Find where the given text appears and provide that cell's center as [X, Y] coordinate. 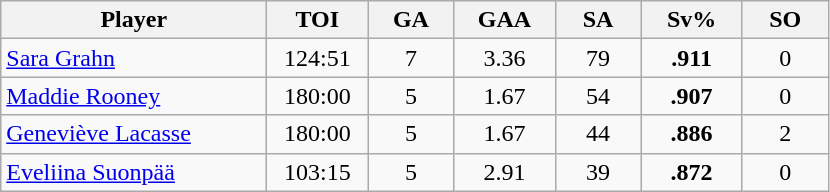
Sv% [692, 20]
.886 [692, 134]
Geneviève Lacasse [134, 134]
Player [134, 20]
SO [785, 20]
103:15 [318, 172]
124:51 [318, 58]
GAA [504, 20]
79 [598, 58]
3.36 [504, 58]
Maddie Rooney [134, 96]
.907 [692, 96]
.911 [692, 58]
44 [598, 134]
7 [411, 58]
GA [411, 20]
2.91 [504, 172]
Eveliina Suonpää [134, 172]
54 [598, 96]
SA [598, 20]
TOI [318, 20]
2 [785, 134]
.872 [692, 172]
39 [598, 172]
Sara Grahn [134, 58]
